Locate the cell with the specified text and output its (X, Y) center coordinate. 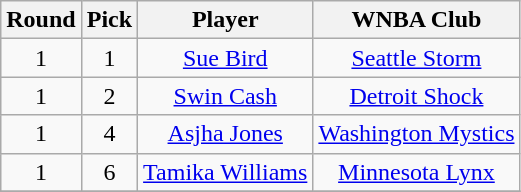
2 (109, 96)
Tamika Williams (226, 172)
4 (109, 134)
Detroit Shock (416, 96)
Seattle Storm (416, 58)
Pick (109, 20)
6 (109, 172)
Minnesota Lynx (416, 172)
Sue Bird (226, 58)
Asjha Jones (226, 134)
Round (41, 20)
Player (226, 20)
WNBA Club (416, 20)
Swin Cash (226, 96)
Washington Mystics (416, 134)
